Return [X, Y] of the center of cell containing provided text 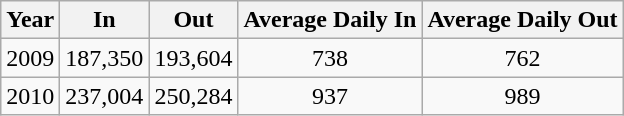
Average Daily In [330, 20]
989 [522, 96]
762 [522, 58]
In [104, 20]
Year [30, 20]
237,004 [104, 96]
Out [194, 20]
2010 [30, 96]
250,284 [194, 96]
2009 [30, 58]
937 [330, 96]
Average Daily Out [522, 20]
193,604 [194, 58]
738 [330, 58]
187,350 [104, 58]
